Return (X, Y) of the center of cell containing provided text 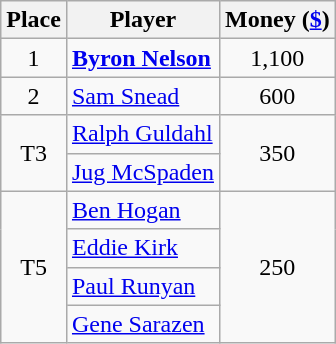
Money ($) (277, 20)
1,100 (277, 58)
250 (277, 267)
Ralph Guldahl (142, 134)
1 (34, 58)
T5 (34, 267)
Jug McSpaden (142, 172)
Place (34, 20)
Sam Snead (142, 96)
Gene Sarazen (142, 324)
Ben Hogan (142, 210)
600 (277, 96)
Byron Nelson (142, 58)
350 (277, 153)
Player (142, 20)
Eddie Kirk (142, 248)
2 (34, 96)
T3 (34, 153)
Paul Runyan (142, 286)
